Provide the (x, y) coordinate of the cell's center where the given text is located.  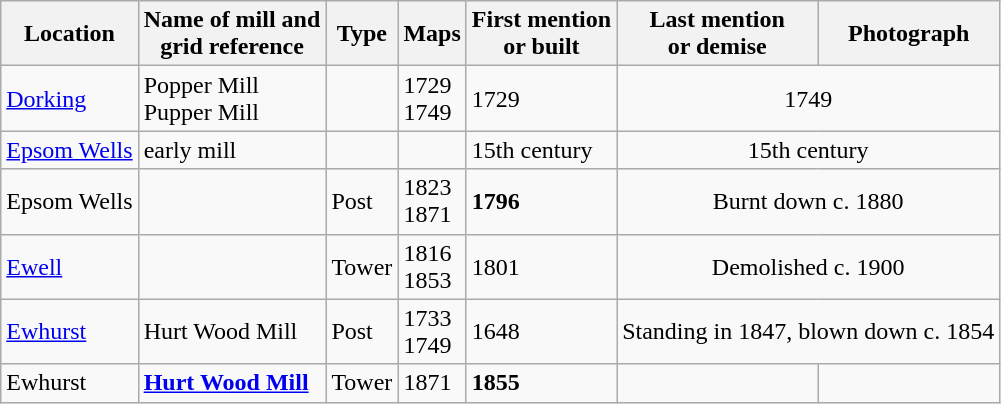
1801 (541, 266)
Burnt down c. 1880 (808, 202)
Maps (432, 34)
1648 (541, 332)
1855 (541, 383)
Name of mill andgrid reference (232, 34)
Popper MillPupper Mill (232, 98)
Demolished c. 1900 (808, 266)
1729 (541, 98)
Type (362, 34)
18161853 (432, 266)
1749 (808, 98)
First mentionor built (541, 34)
Standing in 1847, blown down c. 1854 (808, 332)
17291749 (432, 98)
Last mention or demise (718, 34)
17331749 (432, 332)
18231871 (432, 202)
1796 (541, 202)
Photograph (909, 34)
Location (70, 34)
Ewell (70, 266)
Dorking (70, 98)
early mill (232, 150)
1871 (432, 383)
